Detect which cell encompasses the target text, then output its [X, Y] center coordinate. 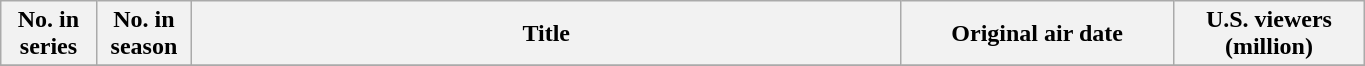
U.S. viewers(million) [1268, 34]
Title [546, 34]
No. inseries [48, 34]
No. inseason [144, 34]
Original air date [1038, 34]
